Search for the cell housing the specified text and yield its [X, Y] center coordinate. 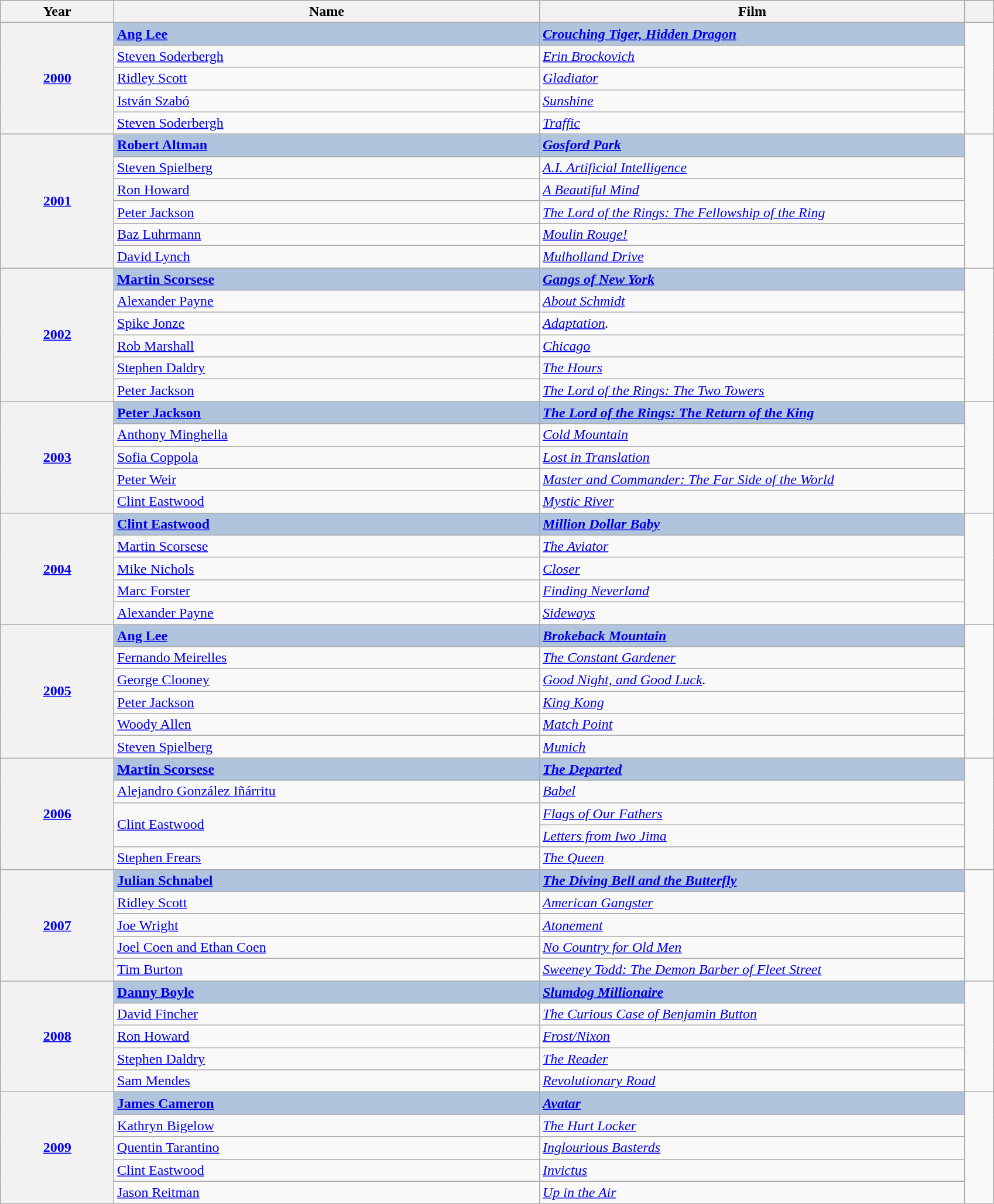
The Hurt Locker [752, 1126]
The Constant Gardener [752, 658]
István Szabó [327, 101]
David Fincher [327, 1014]
Master and Commander: The Far Side of the World [752, 479]
Invictus [752, 1170]
Kathryn Bigelow [327, 1126]
Flags of Our Fathers [752, 814]
Cold Mountain [752, 435]
Joe Wright [327, 925]
The Lord of the Rings: The Two Towers [752, 390]
The Aviator [752, 546]
Munich [752, 747]
Quentin Tarantino [327, 1148]
Erin Brockovich [752, 56]
Atonement [752, 925]
Joel Coen and Ethan Coen [327, 947]
2002 [57, 335]
Marc Forster [327, 591]
Robert Altman [327, 145]
2000 [57, 78]
2004 [57, 568]
American Gangster [752, 903]
Crouching Tiger, Hidden Dragon [752, 34]
Babel [752, 791]
A.I. Artificial Intelligence [752, 167]
Up in the Air [752, 1192]
The Curious Case of Benjamin Button [752, 1014]
Sideways [752, 613]
Adaptation. [752, 324]
Alejandro González Iñárritu [327, 791]
The Lord of the Rings: The Return of the King [752, 413]
Film [752, 12]
King Kong [752, 702]
Letters from Iwo Jima [752, 836]
Mystic River [752, 502]
The Diving Bell and the Butterfly [752, 880]
2005 [57, 691]
2003 [57, 457]
Gosford Park [752, 145]
George Clooney [327, 680]
Year [57, 12]
Fernando Meirelles [327, 658]
Sunshine [752, 101]
Closer [752, 568]
Revolutionary Road [752, 1081]
The Hours [752, 368]
No Country for Old Men [752, 947]
Spike Jonze [327, 324]
Finding Neverland [752, 591]
Moulin Rouge! [752, 234]
The Lord of the Rings: The Fellowship of the Ring [752, 212]
Good Night, and Good Luck. [752, 680]
2001 [57, 201]
2006 [57, 814]
Slumdog Millionaire [752, 992]
Jason Reitman [327, 1192]
A Beautiful Mind [752, 190]
Baz Luhrmann [327, 234]
Peter Weir [327, 479]
David Lynch [327, 256]
Anthony Minghella [327, 435]
Sam Mendes [327, 1081]
Inglourious Basterds [752, 1148]
Stephen Frears [327, 858]
Sofia Coppola [327, 457]
2008 [57, 1037]
About Schmidt [752, 301]
The Queen [752, 858]
Danny Boyle [327, 992]
Mike Nichols [327, 568]
Avatar [752, 1103]
Traffic [752, 123]
Chicago [752, 346]
2009 [57, 1148]
Mulholland Drive [752, 256]
Name [327, 12]
The Reader [752, 1059]
Brokeback Mountain [752, 635]
Sweeney Todd: The Demon Barber of Fleet Street [752, 969]
Tim Burton [327, 969]
Million Dollar Baby [752, 524]
Match Point [752, 725]
Woody Allen [327, 725]
Frost/Nixon [752, 1037]
Gladiator [752, 78]
Rob Marshall [327, 346]
Gangs of New York [752, 279]
2007 [57, 925]
Julian Schnabel [327, 880]
James Cameron [327, 1103]
The Departed [752, 769]
Lost in Translation [752, 457]
